Detect which cell encompasses the target text, then output its (x, y) center coordinate. 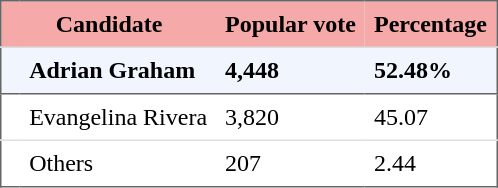
207 (290, 163)
Evangelina Rivera (118, 117)
Candidate (108, 24)
45.07 (431, 117)
3,820 (290, 117)
Popular vote (290, 24)
Percentage (431, 24)
2.44 (431, 163)
52.48% (431, 70)
Others (118, 163)
Adrian Graham (118, 70)
4,448 (290, 70)
